Return [x, y] of the center of cell containing provided text 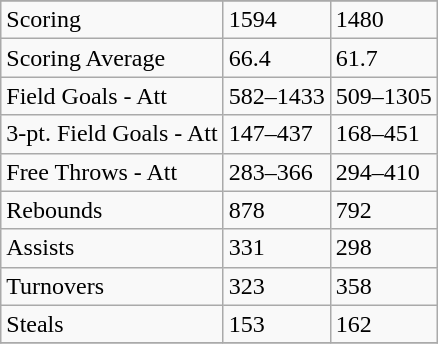
331 [276, 248]
509–1305 [384, 96]
61.7 [384, 58]
3-pt. Field Goals - Att [112, 134]
168–451 [384, 134]
Scoring [112, 20]
153 [276, 324]
Free Throws - Att [112, 172]
294–410 [384, 172]
Rebounds [112, 210]
283–366 [276, 172]
298 [384, 248]
792 [384, 210]
582–1433 [276, 96]
162 [384, 324]
Scoring Average [112, 58]
66.4 [276, 58]
358 [384, 286]
Steals [112, 324]
878 [276, 210]
Field Goals - Att [112, 96]
1480 [384, 20]
Assists [112, 248]
Turnovers [112, 286]
1594 [276, 20]
147–437 [276, 134]
323 [276, 286]
